Locate the cell with the specified text and output its (x, y) center coordinate. 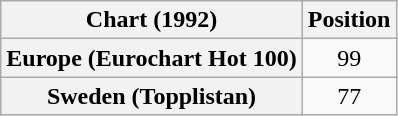
99 (349, 58)
Sweden (Topplistan) (152, 96)
Position (349, 20)
Chart (1992) (152, 20)
Europe (Eurochart Hot 100) (152, 58)
77 (349, 96)
